Search for the cell housing the specified text and yield its [X, Y] center coordinate. 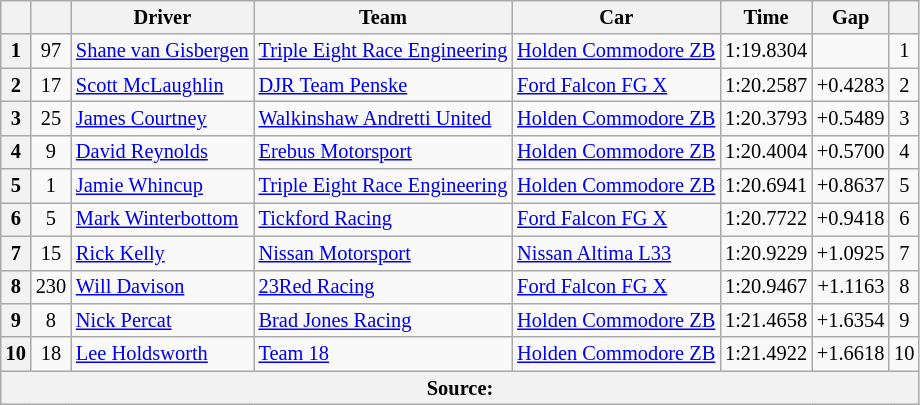
+0.8637 [850, 186]
1:21.4658 [766, 320]
25 [51, 118]
David Reynolds [162, 152]
DJR Team Penske [384, 85]
1:21.4922 [766, 354]
Mark Winterbottom [162, 219]
Source: [460, 388]
Shane van Gisbergen [162, 51]
1:20.3793 [766, 118]
Walkinshaw Andretti United [384, 118]
1:20.2587 [766, 85]
Will Davison [162, 287]
1:20.6941 [766, 186]
Nissan Altima L33 [616, 253]
+1.6354 [850, 320]
Gap [850, 17]
Team 18 [384, 354]
Nick Percat [162, 320]
Erebus Motorsport [384, 152]
+1.6618 [850, 354]
Time [766, 17]
+0.5700 [850, 152]
97 [51, 51]
+0.9418 [850, 219]
230 [51, 287]
Rick Kelly [162, 253]
+0.4283 [850, 85]
1:19.8304 [766, 51]
17 [51, 85]
15 [51, 253]
Jamie Whincup [162, 186]
18 [51, 354]
Team [384, 17]
Driver [162, 17]
Scott McLaughlin [162, 85]
Lee Holdsworth [162, 354]
+1.1163 [850, 287]
1:20.7722 [766, 219]
1:20.4004 [766, 152]
Brad Jones Racing [384, 320]
Tickford Racing [384, 219]
James Courtney [162, 118]
Nissan Motorsport [384, 253]
1:20.9467 [766, 287]
+1.0925 [850, 253]
1:20.9229 [766, 253]
23Red Racing [384, 287]
Car [616, 17]
+0.5489 [850, 118]
